Pinpoint the cell where the given text exists, returning its (X, Y) midpoint coordinate. 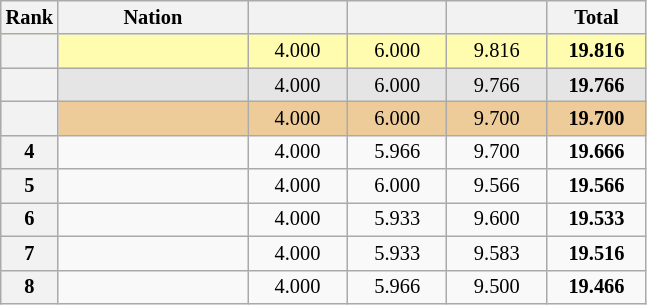
7 (30, 253)
9.583 (497, 253)
8 (30, 287)
19.516 (597, 253)
19.666 (597, 152)
9.500 (497, 287)
4 (30, 152)
Nation (153, 17)
19.816 (597, 51)
19.466 (597, 287)
9.566 (497, 186)
19.700 (597, 118)
9.600 (497, 219)
19.566 (597, 186)
Total (597, 17)
6 (30, 219)
9.766 (497, 85)
5 (30, 186)
9.816 (497, 51)
19.533 (597, 219)
Rank (30, 17)
19.766 (597, 85)
